Return the [x, y] coordinate for the center point of the cell that contains the specified text.  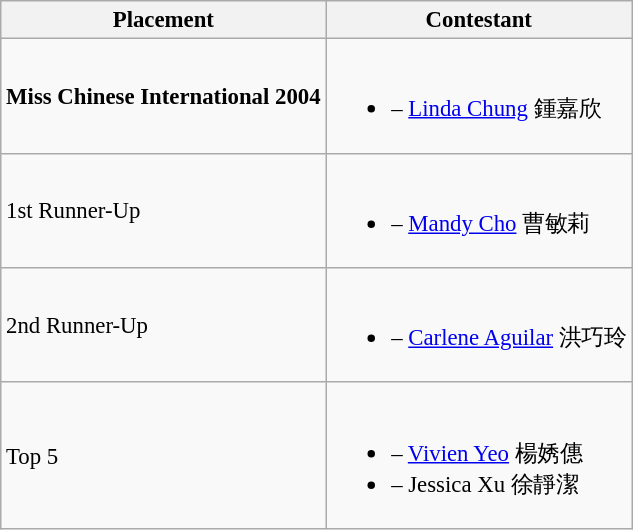
1st Runner-Up [164, 210]
Placement [164, 20]
2nd Runner-Up [164, 326]
– Mandy Cho 曹敏莉 [479, 210]
Top 5 [164, 455]
– Vivien Yeo 楊㛢僡 – Jessica Xu 徐靜潔 [479, 455]
Contestant [479, 20]
Miss Chinese International 2004 [164, 96]
– Carlene Aguilar 洪巧玲 [479, 326]
– Linda Chung 鍾嘉欣 [479, 96]
